Output the (x, y) coordinate of the center of the cell containing the given text.  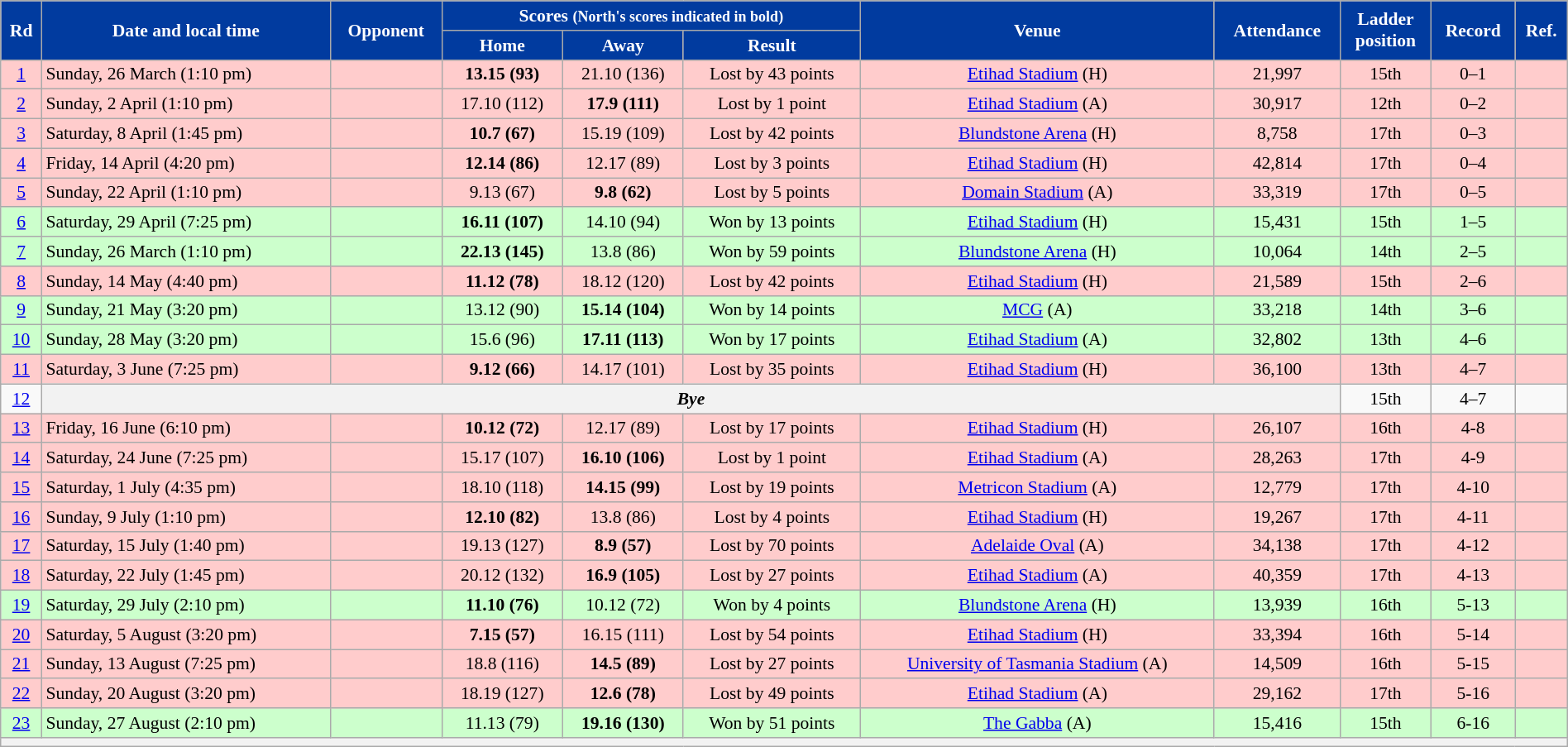
15.14 (104) (623, 310)
Saturday, 8 April (1:45 pm) (185, 134)
Sunday, 20 August (3:20 pm) (185, 694)
5-13 (1473, 606)
36,100 (1277, 370)
Saturday, 15 July (1:40 pm) (185, 546)
12th (1386, 104)
18 (22, 576)
Home (502, 45)
21.10 (136) (623, 74)
10 (22, 340)
15.6 (96) (502, 340)
Lost by 49 points (772, 694)
15.17 (107) (502, 458)
18.12 (120) (623, 281)
15.19 (109) (623, 134)
10,064 (1277, 251)
MCG (A) (1037, 310)
14.15 (99) (623, 487)
15,431 (1277, 223)
4-11 (1473, 517)
Sunday, 13 August (7:25 pm) (185, 664)
3 (22, 134)
3–6 (1473, 310)
13.12 (90) (502, 310)
Domain Stadium (A) (1037, 193)
22.13 (145) (502, 251)
23 (22, 723)
1–5 (1473, 223)
0–4 (1473, 163)
18.19 (127) (502, 694)
2–5 (1473, 251)
Saturday, 24 June (7:25 pm) (185, 458)
15,416 (1277, 723)
17.11 (113) (623, 340)
22 (22, 694)
17.9 (111) (623, 104)
9 (22, 310)
Saturday, 29 April (7:25 pm) (185, 223)
Lost by 19 points (772, 487)
4-12 (1473, 546)
5-16 (1473, 694)
Venue (1037, 30)
0–5 (1473, 193)
12 (22, 399)
0–1 (1473, 74)
Won by 59 points (772, 251)
Friday, 16 June (6:10 pm) (185, 429)
12.10 (82) (502, 517)
Won by 14 points (772, 310)
Saturday, 22 July (1:45 pm) (185, 576)
Lost by 4 points (772, 517)
21,997 (1277, 74)
4-13 (1473, 576)
Sunday, 14 May (4:40 pm) (185, 281)
6 (22, 223)
21 (22, 664)
Won by 51 points (772, 723)
2 (22, 104)
33,319 (1277, 193)
Lost by 35 points (772, 370)
7 (22, 251)
16.10 (106) (623, 458)
Saturday, 3 June (7:25 pm) (185, 370)
Lost by 5 points (772, 193)
0–3 (1473, 134)
4–6 (1473, 340)
1 (22, 74)
Record (1473, 30)
Metricon Stadium (A) (1037, 487)
4-8 (1473, 429)
Won by 17 points (772, 340)
16.11 (107) (502, 223)
Lost by 43 points (772, 74)
11.12 (78) (502, 281)
0–2 (1473, 104)
11.13 (79) (502, 723)
4-10 (1473, 487)
8,758 (1277, 134)
26,107 (1277, 429)
7.15 (57) (502, 634)
6-16 (1473, 723)
13 (22, 429)
20.12 (132) (502, 576)
10.7 (67) (502, 134)
18.10 (118) (502, 487)
16.15 (111) (623, 634)
20 (22, 634)
13.15 (93) (502, 74)
16 (22, 517)
11 (22, 370)
12.14 (86) (502, 163)
17 (22, 546)
11.10 (76) (502, 606)
19 (22, 606)
Sunday, 27 August (2:10 pm) (185, 723)
Ref. (1542, 30)
32,802 (1277, 340)
2–6 (1473, 281)
5-14 (1473, 634)
8 (22, 281)
Saturday, 5 August (3:20 pm) (185, 634)
Ladderposition (1386, 30)
15 (22, 487)
Saturday, 1 July (4:35 pm) (185, 487)
Opponent (385, 30)
28,263 (1277, 458)
Lost by 54 points (772, 634)
Adelaide Oval (A) (1037, 546)
30,917 (1277, 104)
14 (22, 458)
Rd (22, 30)
14.5 (89) (623, 664)
Attendance (1277, 30)
16.9 (105) (623, 576)
33,394 (1277, 634)
9.8 (62) (623, 193)
Bye (691, 399)
14.17 (101) (623, 370)
40,359 (1277, 576)
19.16 (130) (623, 723)
The Gabba (A) (1037, 723)
17.10 (112) (502, 104)
33,218 (1277, 310)
Scores (North's scores indicated in bold) (651, 16)
19,267 (1277, 517)
12.6 (78) (623, 694)
5 (22, 193)
4-9 (1473, 458)
Away (623, 45)
Result (772, 45)
5-15 (1473, 664)
Sunday, 9 July (1:10 pm) (185, 517)
Lost by 3 points (772, 163)
Friday, 14 April (4:20 pm) (185, 163)
Lost by 70 points (772, 546)
4 (22, 163)
19.13 (127) (502, 546)
8.9 (57) (623, 546)
Lost by 17 points (772, 429)
Saturday, 29 July (2:10 pm) (185, 606)
42,814 (1277, 163)
14.10 (94) (623, 223)
Sunday, 21 May (3:20 pm) (185, 310)
Sunday, 22 April (1:10 pm) (185, 193)
18.8 (116) (502, 664)
Won by 4 points (772, 606)
Sunday, 28 May (3:20 pm) (185, 340)
9.12 (66) (502, 370)
Date and local time (185, 30)
13,939 (1277, 606)
12,779 (1277, 487)
Sunday, 2 April (1:10 pm) (185, 104)
34,138 (1277, 546)
29,162 (1277, 694)
21,589 (1277, 281)
9.13 (67) (502, 193)
University of Tasmania Stadium (A) (1037, 664)
Won by 13 points (772, 223)
14,509 (1277, 664)
